Extract the (x, y) coordinate from the center of the cell holding the provided text.  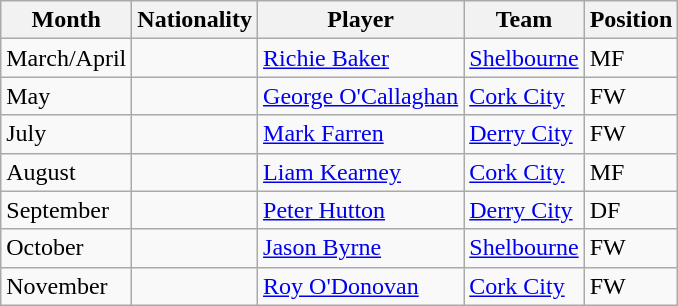
September (66, 210)
DF (631, 210)
Peter Hutton (361, 210)
November (66, 286)
Mark Farren (361, 134)
Player (361, 20)
Richie Baker (361, 58)
Month (66, 20)
Position (631, 20)
March/April (66, 58)
Liam Kearney (361, 172)
Roy O'Donovan (361, 286)
Team (524, 20)
July (66, 134)
Jason Byrne (361, 248)
George O'Callaghan (361, 96)
August (66, 172)
May (66, 96)
October (66, 248)
Nationality (195, 20)
